Return [x, y] of the center of cell containing provided text 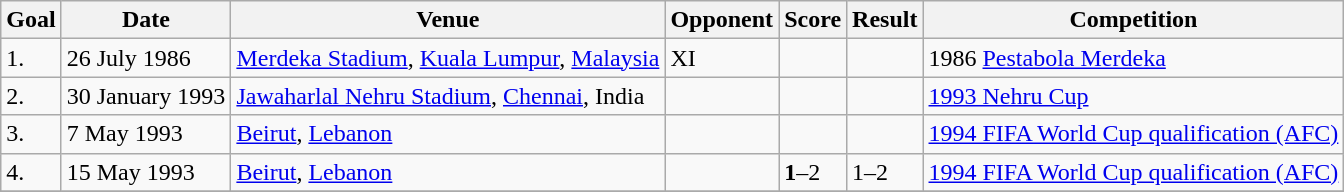
1986 Pestabola Merdeka [1134, 58]
XI [722, 58]
7 May 1993 [146, 134]
Opponent [722, 20]
Merdeka Stadium, Kuala Lumpur, Malaysia [448, 58]
Goal [31, 20]
26 July 1986 [146, 58]
15 May 1993 [146, 172]
Venue [448, 20]
Score [813, 20]
1. [31, 58]
1993 Nehru Cup [1134, 96]
2. [31, 96]
Competition [1134, 20]
Jawaharlal Nehru Stadium, Chennai, India [448, 96]
Result [885, 20]
30 January 1993 [146, 96]
3. [31, 134]
Date [146, 20]
4. [31, 172]
